Scan for the cell matching the given text and deliver its (x, y) coordinate at center. 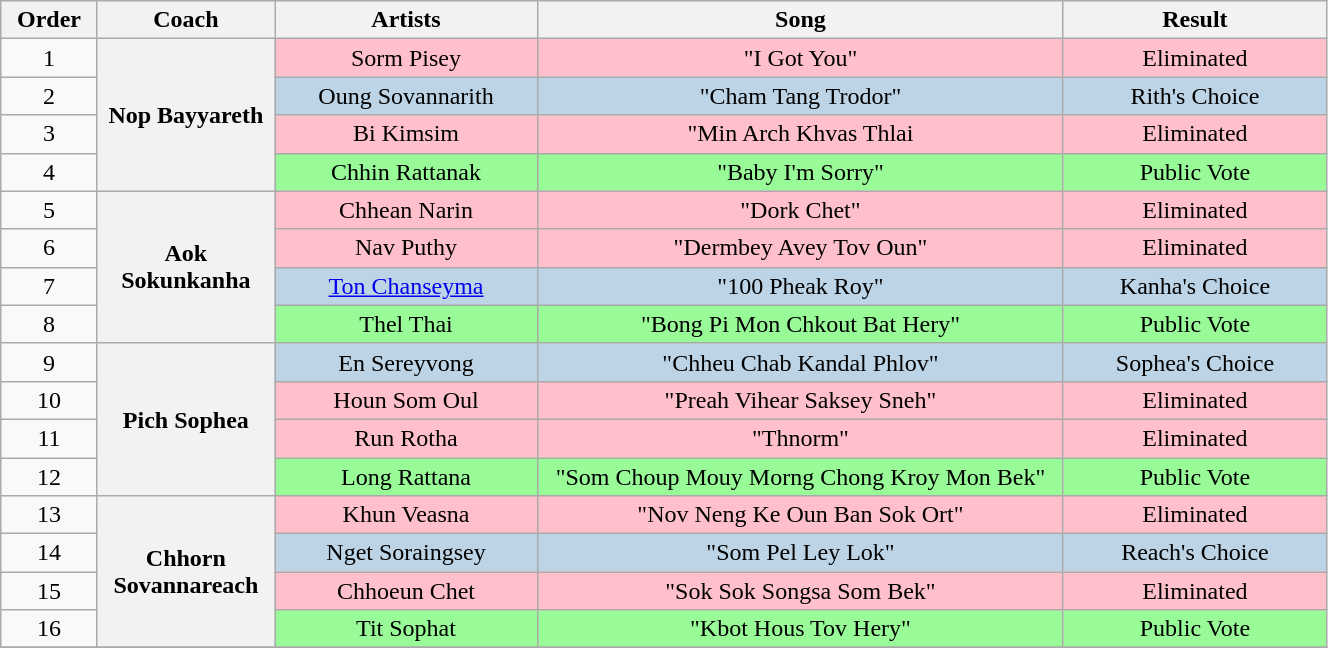
7 (49, 286)
6 (49, 248)
Houn Som Oul (406, 400)
Sorm Pisey (406, 58)
Run Rotha (406, 438)
Oung Sovannarith (406, 96)
Tit Sophat (406, 629)
Pich Sophea (186, 419)
"Nov Neng Ke Oun Ban Sok Ort" (800, 515)
"Dork Chet" (800, 210)
2 (49, 96)
Chhin Rattanak (406, 172)
"Som Pel Ley Lok" (800, 553)
"Cham Tang Trodor" (800, 96)
Kanha's Choice (1194, 286)
Artists (406, 20)
12 (49, 477)
Rith's Choice (1194, 96)
Thel Thai (406, 324)
"Min Arch Khvas Thlai (800, 134)
Coach (186, 20)
"Kbot Hous Tov Hery" (800, 629)
"I Got You" (800, 58)
Nget Soraingsey (406, 553)
16 (49, 629)
Sophea's Choice (1194, 362)
Ton Chanseyma (406, 286)
14 (49, 553)
En Sereyvong (406, 362)
Nav Puthy (406, 248)
11 (49, 438)
Order (49, 20)
"Preah Vihear Saksey Sneh" (800, 400)
1 (49, 58)
Reach's Choice (1194, 553)
Aok Sokunkanha (186, 267)
Khun Veasna (406, 515)
13 (49, 515)
5 (49, 210)
"Dermbey Avey Tov Oun" (800, 248)
Chhorn Sovannareach (186, 572)
Song (800, 20)
"Baby I'm Sorry" (800, 172)
9 (49, 362)
10 (49, 400)
Nop Bayyareth (186, 115)
Bi Kimsim (406, 134)
"Sok Sok Songsa Som Bek" (800, 591)
8 (49, 324)
"100 Pheak Roy" (800, 286)
3 (49, 134)
15 (49, 591)
4 (49, 172)
"Bong Pi Mon Chkout Bat Hery" (800, 324)
Long Rattana (406, 477)
"Chheu Chab Kandal Phlov" (800, 362)
"Som Choup Mouy Morng Chong Kroy Mon Bek" (800, 477)
Chhoeun Chet (406, 591)
"Thnorm" (800, 438)
Result (1194, 20)
Chhean Narin (406, 210)
